Scan for the cell matching the given text and deliver its (x, y) coordinate at center. 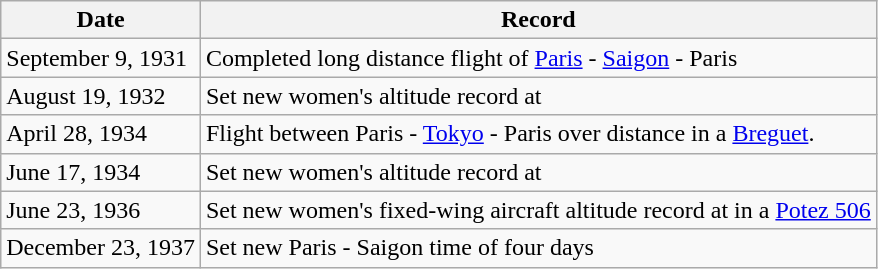
Completed long distance flight of Paris - Saigon - Paris (538, 58)
Flight between Paris - Tokyo - Paris over distance in a Breguet. (538, 134)
June 17, 1934 (101, 172)
December 23, 1937 (101, 248)
Date (101, 20)
September 9, 1931 (101, 58)
Set new Paris - Saigon time of four days (538, 248)
August 19, 1932 (101, 96)
June 23, 1936 (101, 210)
Record (538, 20)
April 28, 1934 (101, 134)
Set new women's fixed-wing aircraft altitude record at in a Potez 506 (538, 210)
